Return (X, Y) of the center of cell containing provided text 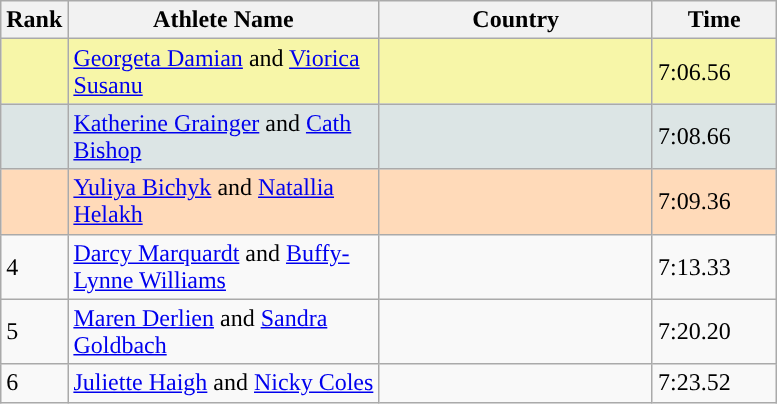
Juliette Haigh and Nicky Coles (224, 383)
6 (34, 383)
Yuliya Bichyk and Natallia Helakh (224, 202)
Maren Derlien and Sandra Goldbach (224, 332)
Katherine Grainger and Cath Bishop (224, 136)
Rank (34, 20)
7:06.56 (714, 72)
Time (714, 20)
Darcy Marquardt and Buffy-Lynne Williams (224, 266)
5 (34, 332)
Country (516, 20)
7:09.36 (714, 202)
7:08.66 (714, 136)
7:23.52 (714, 383)
7:20.20 (714, 332)
4 (34, 266)
Athlete Name (224, 20)
Georgeta Damian and Viorica Susanu (224, 72)
7:13.33 (714, 266)
